Return [X, Y] of the center of cell containing provided text 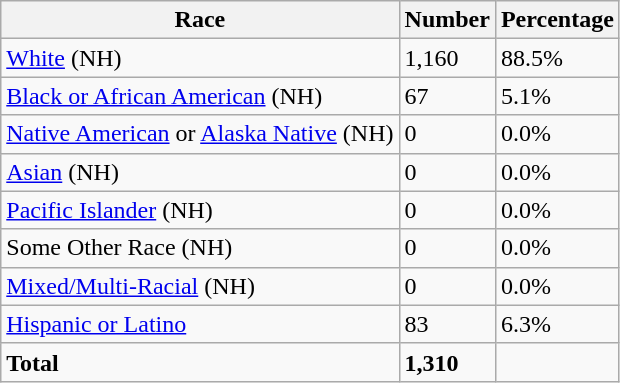
Percentage [557, 20]
6.3% [557, 324]
White (NH) [200, 58]
Black or African American (NH) [200, 96]
Some Other Race (NH) [200, 248]
67 [447, 96]
83 [447, 324]
Race [200, 20]
Native American or Alaska Native (NH) [200, 134]
1,160 [447, 58]
Total [200, 362]
Hispanic or Latino [200, 324]
88.5% [557, 58]
Pacific Islander (NH) [200, 210]
1,310 [447, 362]
Mixed/Multi-Racial (NH) [200, 286]
Asian (NH) [200, 172]
Number [447, 20]
5.1% [557, 96]
